Scan for the cell matching the given text and deliver its [x, y] coordinate at center. 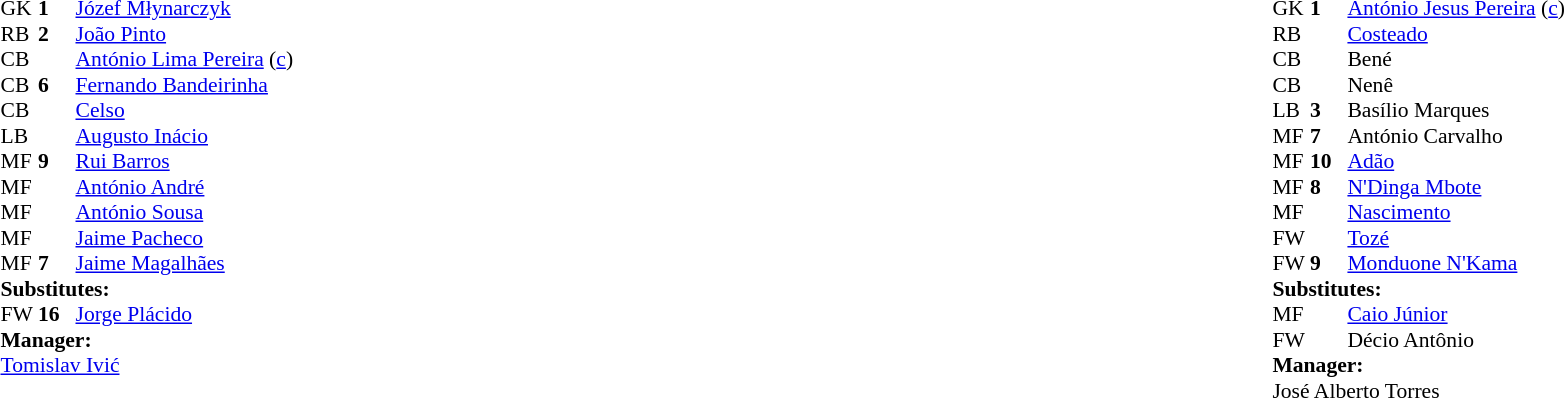
Fernando Bandeirinha [185, 85]
10 [1329, 161]
Augusto Inácio [185, 136]
Celso [185, 111]
António Lima Pereira (c) [185, 59]
Tomislav Ivić [146, 365]
6 [57, 85]
Rui Barros [185, 161]
8 [1329, 187]
3 [1329, 111]
Jorge Plácido [185, 315]
Jaime Pacheco [185, 238]
António André [185, 187]
Jaime Magalhães [185, 263]
2 [57, 34]
António Sousa [185, 213]
João Pinto [185, 34]
Substitutes: [146, 289]
Manager: [146, 340]
16 [57, 315]
